Locate the cell with the specified text and output its (x, y) center coordinate. 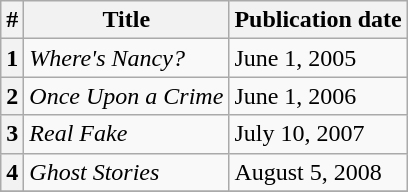
August 5, 2008 (318, 172)
June 1, 2005 (318, 58)
Publication date (318, 20)
1 (12, 58)
# (12, 20)
Once Upon a Crime (126, 96)
Title (126, 20)
2 (12, 96)
3 (12, 134)
Real Fake (126, 134)
Where's Nancy? (126, 58)
Ghost Stories (126, 172)
June 1, 2006 (318, 96)
July 10, 2007 (318, 134)
4 (12, 172)
